Provide the [x, y] coordinate of the cell's center where the given text is located.  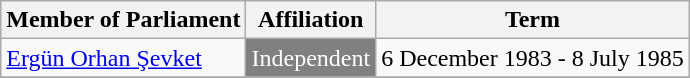
Independent [311, 58]
6 December 1983 - 8 July 1985 [533, 58]
Affiliation [311, 20]
Term [533, 20]
Member of Parliament [124, 20]
Ergün Orhan Şevket [124, 58]
